Search for the cell housing the specified text and yield its (x, y) center coordinate. 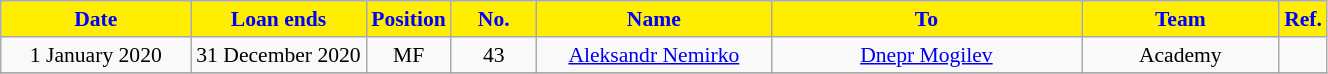
Dnepr Mogilev (926, 55)
31 December 2020 (278, 55)
To (926, 19)
Ref. (1303, 19)
Position (408, 19)
Date (96, 19)
1 January 2020 (96, 55)
Aleksandr Nemirko (654, 55)
Team (1181, 19)
No. (494, 19)
Name (654, 19)
MF (408, 55)
Academy (1181, 55)
Loan ends (278, 19)
43 (494, 55)
